Output the [X, Y] coordinate of the center of the cell containing the given text.  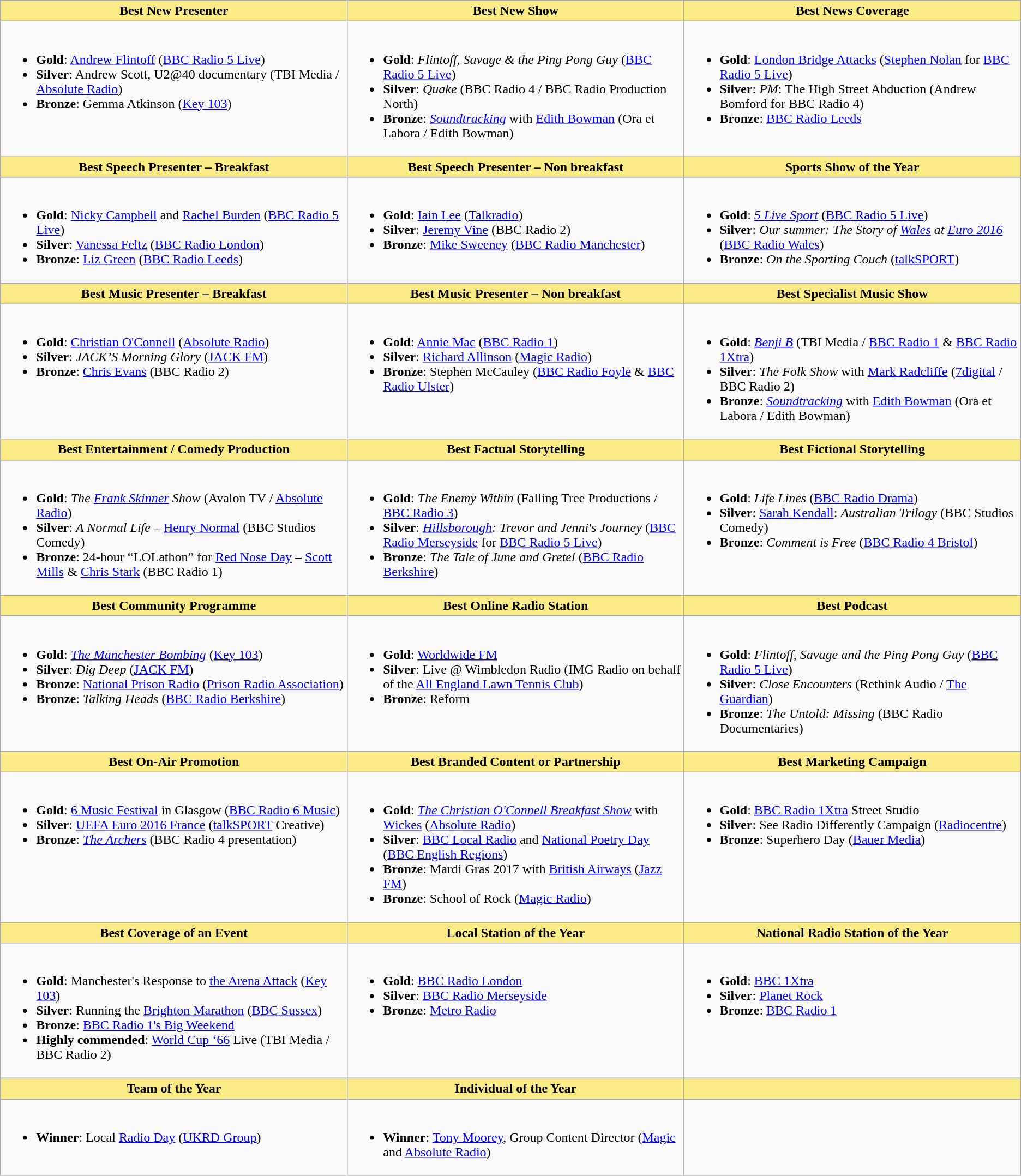
Team of the Year [174, 1089]
Gold: Iain Lee (Talkradio)Silver: Jeremy Vine (BBC Radio 2)Bronze: Mike Sweeney (BBC Radio Manchester) [516, 230]
Best On-Air Promotion [174, 761]
Best News Coverage [852, 11]
Best New Show [516, 11]
Individual of the Year [516, 1089]
National Radio Station of the Year [852, 932]
Gold: BBC Radio 1Xtra Street StudioSilver: See Radio Differently Campaign (Radiocentre)Bronze: Superhero Day (Bauer Media) [852, 847]
Gold: Annie Mac (BBC Radio 1)Silver: Richard Allinson (Magic Radio)Bronze: Stephen McCauley (BBC Radio Foyle & BBC Radio Ulster) [516, 371]
Winner: Tony Moorey, Group Content Director (Magic and Absolute Radio) [516, 1137]
Sports Show of the Year [852, 167]
Gold: BBC 1XtraSilver: Planet RockBronze: BBC Radio 1 [852, 1011]
Gold: BBC Radio LondonSilver: BBC Radio MerseysideBronze: Metro Radio [516, 1011]
Best Fictional Storytelling [852, 449]
Best Music Presenter – Non breakfast [516, 293]
Gold: Andrew Flintoff (BBC Radio 5 Live)Silver: Andrew Scott, U2@40 documentary (TBI Media / Absolute Radio)Bronze: Gemma Atkinson (Key 103) [174, 89]
Gold: 6 Music Festival in Glasgow (BBC Radio 6 Music)Silver: UEFA Euro 2016 France (talkSPORT Creative)Bronze: The Archers (BBC Radio 4 presentation) [174, 847]
Best Marketing Campaign [852, 761]
Gold: Nicky Campbell and Rachel Burden (BBC Radio 5 Live)Silver: Vanessa Feltz (BBC Radio London)Bronze: Liz Green (BBC Radio Leeds) [174, 230]
Best Specialist Music Show [852, 293]
Best Factual Storytelling [516, 449]
Best Music Presenter – Breakfast [174, 293]
Best Podcast [852, 605]
Local Station of the Year [516, 932]
Best Branded Content or Partnership [516, 761]
Winner: Local Radio Day (UKRD Group) [174, 1137]
Best Coverage of an Event [174, 932]
Gold: 5 Live Sport (BBC Radio 5 Live)Silver: Our summer: The Story of Wales at Euro 2016 (BBC Radio Wales)Bronze: On the Sporting Couch (talkSPORT) [852, 230]
Best Online Radio Station [516, 605]
Best Speech Presenter – Breakfast [174, 167]
Best Speech Presenter – Non breakfast [516, 167]
Gold: Life Lines (BBC Radio Drama)Silver: Sarah Kendall: Australian Trilogy (BBC Studios Comedy)Bronze: Comment is Free (BBC Radio 4 Bristol) [852, 527]
Best New Presenter [174, 11]
Best Entertainment / Comedy Production [174, 449]
Gold: Worldwide FMSilver: Live @ Wimbledon Radio (IMG Radio on behalf of the All England Lawn Tennis Club)Bronze: Reform [516, 683]
Best Community Programme [174, 605]
Gold: Christian O'Connell (Absolute Radio)Silver: JACK’S Morning Glory (JACK FM)Bronze: Chris Evans (BBC Radio 2) [174, 371]
